Pinpoint the cell where the given text exists, returning its [X, Y] midpoint coordinate. 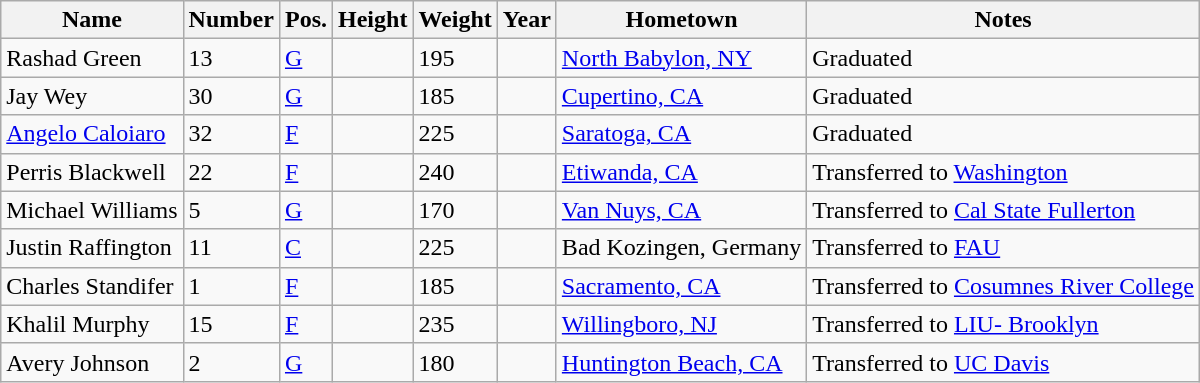
2 [231, 362]
Willingboro, NJ [681, 324]
195 [455, 58]
Etiwanda, CA [681, 172]
Justin Raffington [92, 248]
Huntington Beach, CA [681, 362]
22 [231, 172]
Michael Williams [92, 210]
Bad Kozingen, Germany [681, 248]
Year [526, 20]
Weight [455, 20]
Hometown [681, 20]
240 [455, 172]
Transferred to Cosumnes River College [1004, 286]
235 [455, 324]
Rashad Green [92, 58]
Name [92, 20]
15 [231, 324]
Transferred to Cal State Fullerton [1004, 210]
32 [231, 134]
Height [373, 20]
30 [231, 96]
170 [455, 210]
Transferred to UC Davis [1004, 362]
Khalil Murphy [92, 324]
Charles Standifer [92, 286]
Saratoga, CA [681, 134]
Sacramento, CA [681, 286]
Number [231, 20]
11 [231, 248]
Van Nuys, CA [681, 210]
Cupertino, CA [681, 96]
Angelo Caloiaro [92, 134]
1 [231, 286]
5 [231, 210]
180 [455, 362]
North Babylon, NY [681, 58]
Jay Wey [92, 96]
Pos. [306, 20]
C [306, 248]
Avery Johnson [92, 362]
Transferred to Washington [1004, 172]
Perris Blackwell [92, 172]
Notes [1004, 20]
Transferred to LIU- Brooklyn [1004, 324]
Transferred to FAU [1004, 248]
13 [231, 58]
